Scan for the cell matching the given text and deliver its [X, Y] coordinate at center. 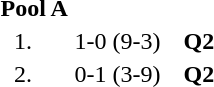
1-0 (9-3) [118, 41]
